For the text-containing cell, return its midpoint in (X, Y) coordinate format. 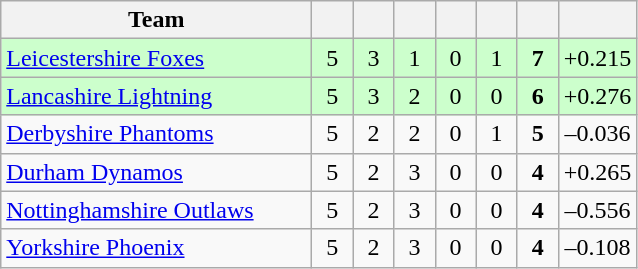
Nottinghamshire Outlaws (156, 210)
Team (156, 20)
Leicestershire Foxes (156, 58)
–0.036 (598, 134)
+0.215 (598, 58)
7 (538, 58)
Yorkshire Phoenix (156, 248)
6 (538, 96)
+0.265 (598, 172)
–0.556 (598, 210)
Derbyshire Phantoms (156, 134)
–0.108 (598, 248)
Durham Dynamos (156, 172)
+0.276 (598, 96)
Lancashire Lightning (156, 96)
